Locate the cell with the specified text and output its [X, Y] center coordinate. 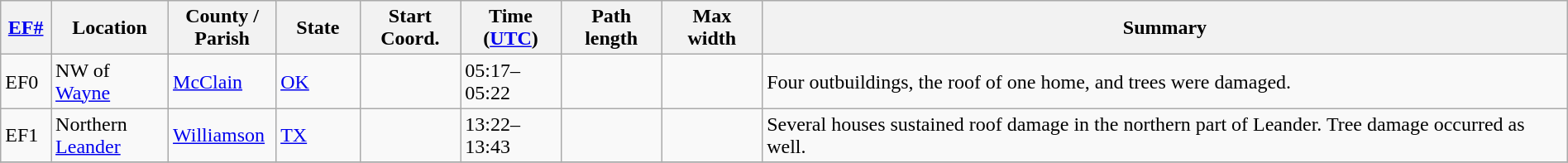
Location [110, 28]
Max width [712, 28]
Start Coord. [410, 28]
Time (UTC) [511, 28]
Path length [611, 28]
05:17–05:22 [511, 81]
Four outbuildings, the roof of one home, and trees were damaged. [1165, 81]
County / Parish [222, 28]
EF1 [26, 136]
13:22–13:43 [511, 136]
Several houses sustained roof damage in the northern part of Leander. Tree damage occurred as well. [1165, 136]
NW of Wayne [110, 81]
Williamson [222, 136]
EF# [26, 28]
Summary [1165, 28]
OK [318, 81]
EF0 [26, 81]
McClain [222, 81]
TX [318, 136]
Northern Leander [110, 136]
State [318, 28]
